Determine the [X, Y] coordinate at the center of the cell enclosing the given text.  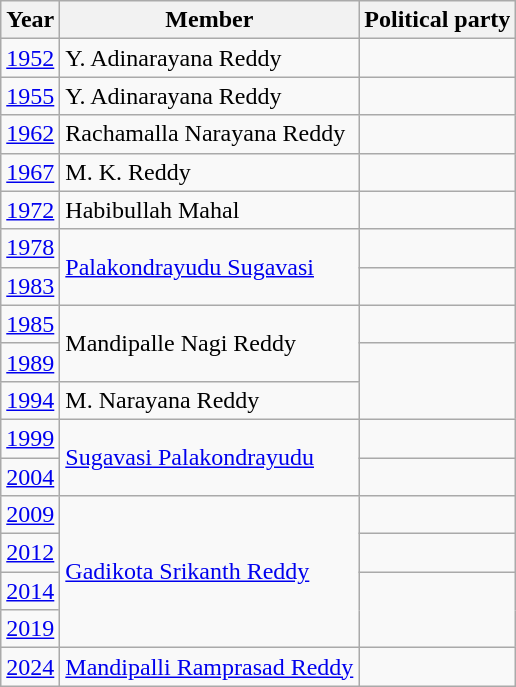
Member [210, 20]
1962 [30, 134]
1985 [30, 324]
Habibullah Mahal [210, 210]
Rachamalla Narayana Reddy [210, 134]
2024 [30, 667]
1989 [30, 362]
Palakondrayudu Sugavasi [210, 267]
1955 [30, 96]
2014 [30, 591]
2004 [30, 477]
M. K. Reddy [210, 172]
M. Narayana Reddy [210, 400]
Gadikota Srikanth Reddy [210, 572]
2009 [30, 515]
1983 [30, 286]
Political party [438, 20]
1994 [30, 400]
Year [30, 20]
1978 [30, 248]
Mandipalle Nagi Reddy [210, 343]
1999 [30, 438]
1972 [30, 210]
2012 [30, 553]
1967 [30, 172]
Mandipalli Ramprasad Reddy [210, 667]
2019 [30, 629]
1952 [30, 58]
Sugavasi Palakondrayudu [210, 457]
